For the text-containing cell, return its midpoint in [x, y] coordinate format. 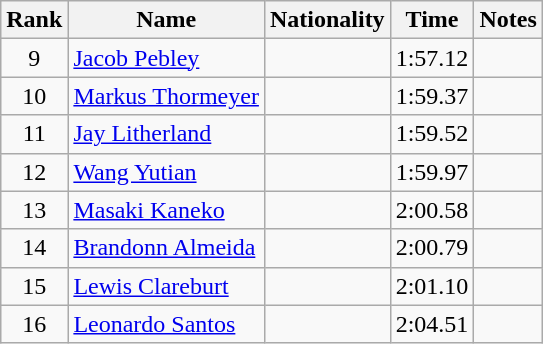
Leonardo Santos [166, 324]
2:00.58 [432, 210]
11 [34, 134]
1:59.52 [432, 134]
2:01.10 [432, 286]
2:04.51 [432, 324]
Jacob Pebley [166, 58]
1:59.97 [432, 172]
Wang Yutian [166, 172]
13 [34, 210]
16 [34, 324]
Markus Thormeyer [166, 96]
1:59.37 [432, 96]
Jay Litherland [166, 134]
Notes [508, 20]
2:00.79 [432, 248]
1:57.12 [432, 58]
Masaki Kaneko [166, 210]
Time [432, 20]
15 [34, 286]
14 [34, 248]
Nationality [327, 20]
Rank [34, 20]
Name [166, 20]
9 [34, 58]
12 [34, 172]
Brandonn Almeida [166, 248]
10 [34, 96]
Lewis Clareburt [166, 286]
